Return the [x, y] coordinate for the center point of the cell that contains the specified text.  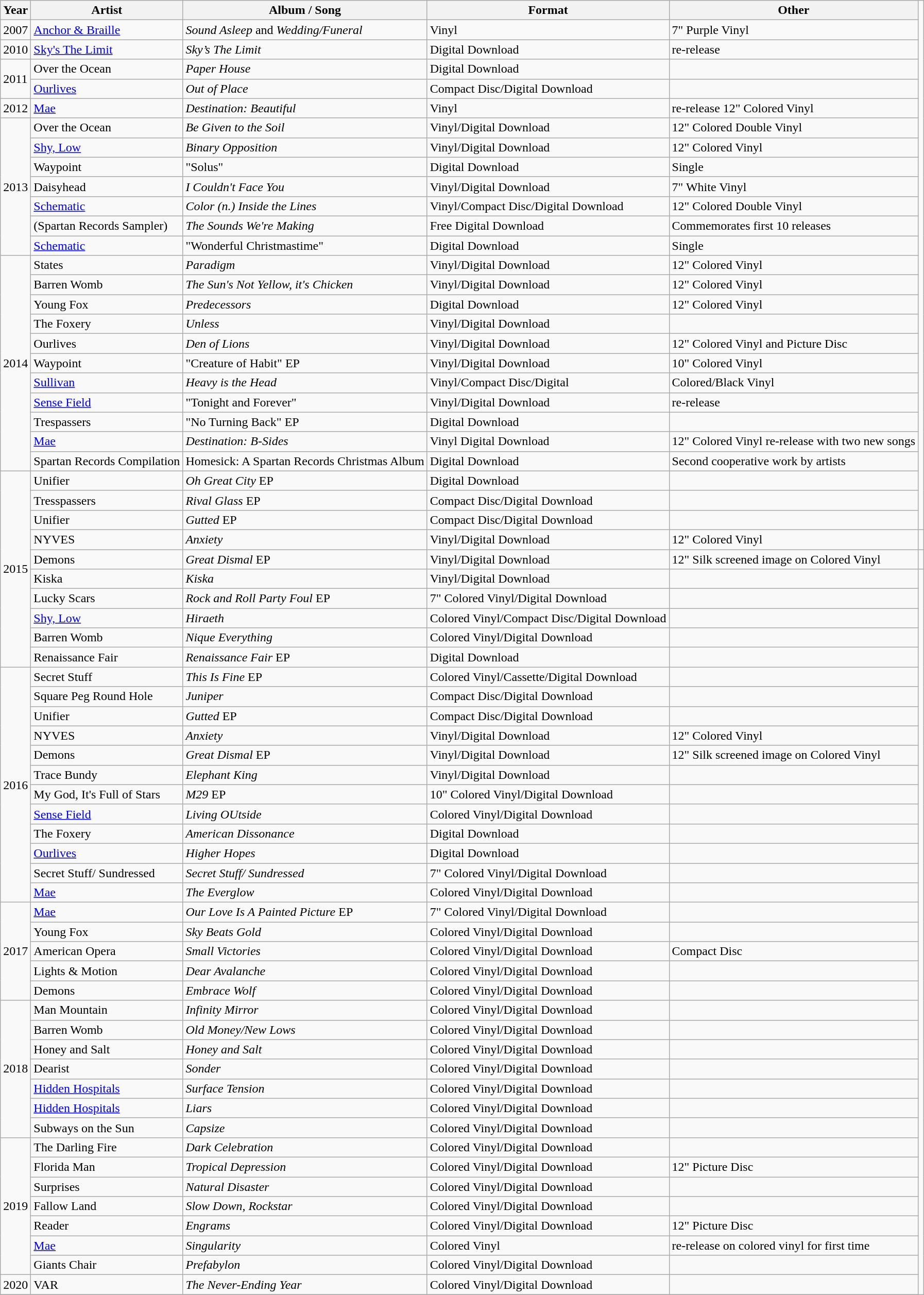
"Wonderful Christmastime" [305, 246]
2019 [15, 1206]
Colored/Black Vinyl [794, 383]
This Is Fine EP [305, 677]
Old Money/New Lows [305, 1030]
Nique Everything [305, 638]
Trace Bundy [107, 775]
12" Colored Vinyl re-release with two new songs [794, 441]
2017 [15, 951]
Renaissance Fair [107, 657]
The Sun's Not Yellow, it's Chicken [305, 285]
Man Mountain [107, 1010]
Free Digital Download [548, 226]
Anchor & Braille [107, 30]
Living OUtside [305, 814]
re-release 12" Colored Vinyl [794, 108]
Other [794, 10]
Small Victories [305, 951]
2016 [15, 785]
Rival Glass EP [305, 500]
Sonder [305, 1069]
Den of Lions [305, 344]
"Solus" [305, 167]
Dear Avalanche [305, 971]
Out of Place [305, 89]
Lucky Scars [107, 599]
10" Colored Vinyl/Digital Download [548, 794]
Sky’s The Limit [305, 49]
Our Love Is A Painted Picture EP [305, 912]
Embrace Wolf [305, 991]
12" Colored Vinyl and Picture Disc [794, 344]
Lights & Motion [107, 971]
"Tonight and Forever" [305, 402]
Reader [107, 1226]
7" Purple Vinyl [794, 30]
Secret Stuff [107, 677]
2012 [15, 108]
Colored Vinyl/Cassette/Digital Download [548, 677]
2013 [15, 186]
2018 [15, 1069]
Engrams [305, 1226]
Square Peg Round Hole [107, 696]
Tresspassers [107, 500]
Trespassers [107, 422]
re-release on colored vinyl for first time [794, 1246]
Unless [305, 324]
Dearist [107, 1069]
Tropical Depression [305, 1167]
Elephant King [305, 775]
Second cooperative work by artists [794, 461]
Paper House [305, 69]
The Never-Ending Year [305, 1285]
Predecessors [305, 304]
Singularity [305, 1246]
Vinyl/Compact Disc/Digital [548, 383]
Sound Asleep and Wedding/Funeral [305, 30]
7" White Vinyl [794, 186]
Year [15, 10]
Surprises [107, 1186]
Rock and Roll Party Foul EP [305, 599]
My God, It's Full of Stars [107, 794]
Compact Disc [794, 951]
Slow Down, Rockstar [305, 1206]
Giants Chair [107, 1265]
Sky's The Limit [107, 49]
The Darling Fire [107, 1147]
Artist [107, 10]
Destination: B-Sides [305, 441]
Colored Vinyl/Compact Disc/Digital Download [548, 618]
(Spartan Records Sampler) [107, 226]
2015 [15, 569]
Subways on the Sun [107, 1128]
States [107, 265]
Vinyl Digital Download [548, 441]
Higher Hopes [305, 853]
I Couldn't Face You [305, 186]
Infinity Mirror [305, 1010]
Spartan Records Compilation [107, 461]
Format [548, 10]
"Creature of Habit" EP [305, 363]
Renaissance Fair EP [305, 657]
Colored Vinyl [548, 1246]
10" Colored Vinyl [794, 363]
Capsize [305, 1128]
Liars [305, 1108]
Color (n.) Inside the Lines [305, 206]
Be Given to the Soil [305, 128]
Vinyl/Compact Disc/Digital Download [548, 206]
Destination: Beautiful [305, 108]
2014 [15, 364]
Hiraeth [305, 618]
Oh Great City EP [305, 481]
American Opera [107, 951]
Homesick: A Spartan Records Christmas Album [305, 461]
Sullivan [107, 383]
"No Turning Back" EP [305, 422]
Commemorates first 10 releases [794, 226]
The Sounds We're Making [305, 226]
Paradigm [305, 265]
M29 EP [305, 794]
Album / Song [305, 10]
2010 [15, 49]
2011 [15, 79]
Daisyhead [107, 186]
2007 [15, 30]
American Dissonance [305, 833]
Sky Beats Gold [305, 932]
Surface Tension [305, 1088]
Dark Celebration [305, 1147]
The Everglow [305, 893]
Florida Man [107, 1167]
Juniper [305, 696]
Binary Opposition [305, 147]
VAR [107, 1285]
Natural Disaster [305, 1186]
Heavy is the Head [305, 383]
Prefabylon [305, 1265]
Fallow Land [107, 1206]
2020 [15, 1285]
